Search for the cell housing the specified text and yield its (X, Y) center coordinate. 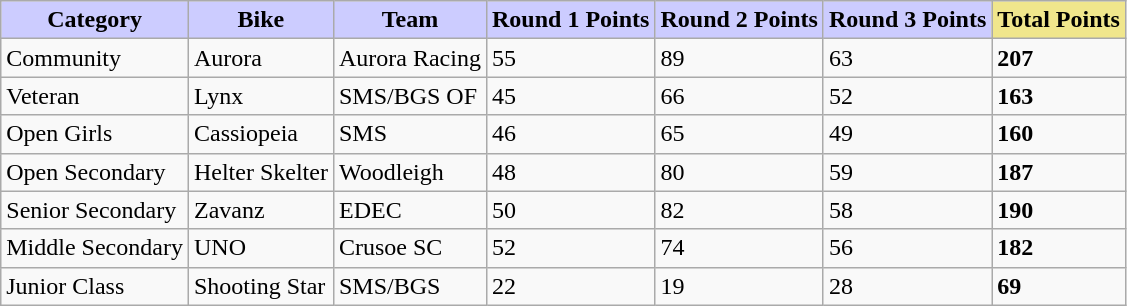
28 (907, 286)
56 (907, 248)
Middle Secondary (95, 248)
Shooting Star (260, 286)
SMS (410, 134)
182 (1059, 248)
Aurora Racing (410, 58)
160 (1059, 134)
69 (1059, 286)
SMS/BGS OF (410, 96)
74 (739, 248)
22 (570, 286)
49 (907, 134)
SMS/BGS (410, 286)
66 (739, 96)
Junior Class (95, 286)
82 (739, 210)
Senior Secondary (95, 210)
80 (739, 172)
190 (1059, 210)
55 (570, 58)
65 (739, 134)
Helter Skelter (260, 172)
Total Points (1059, 20)
Open Girls (95, 134)
50 (570, 210)
89 (739, 58)
Category (95, 20)
Veteran (95, 96)
Zavanz (260, 210)
63 (907, 58)
Round 2 Points (739, 20)
UNO (260, 248)
Round 1 Points (570, 20)
Open Secondary (95, 172)
19 (739, 286)
48 (570, 172)
Lynx (260, 96)
45 (570, 96)
187 (1059, 172)
Cassiopeia (260, 134)
Woodleigh (410, 172)
Team (410, 20)
207 (1059, 58)
Crusoe SC (410, 248)
Community (95, 58)
Round 3 Points (907, 20)
Aurora (260, 58)
163 (1059, 96)
59 (907, 172)
58 (907, 210)
46 (570, 134)
EDEC (410, 210)
Bike (260, 20)
